Output the (X, Y) coordinate of the center of the cell containing the given text.  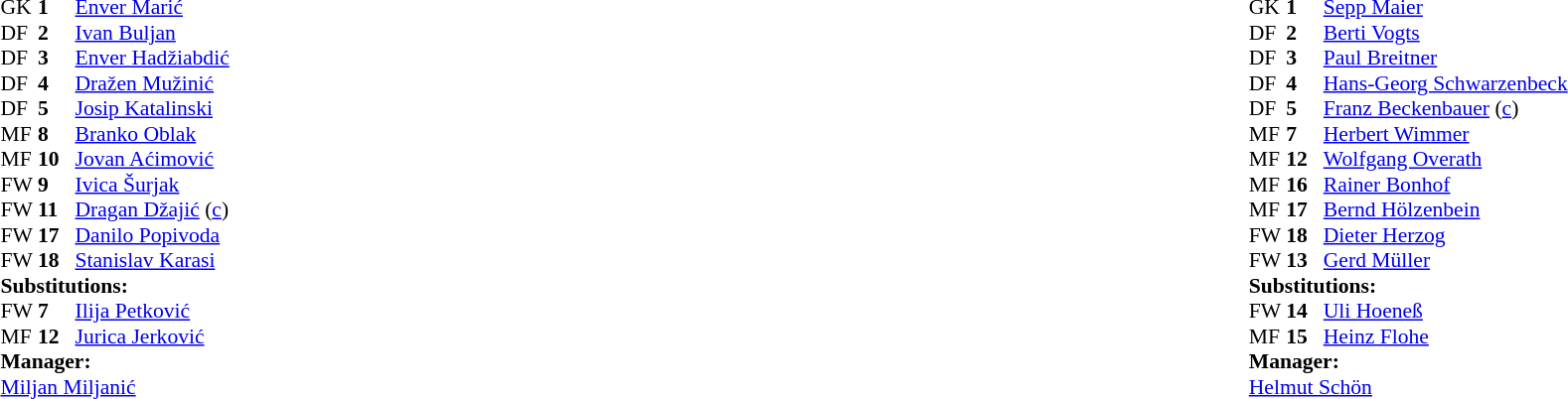
Gerd Müller (1446, 261)
Josip Katalinski (153, 108)
9 (57, 185)
11 (57, 209)
Enver Hadžiabdić (153, 59)
14 (1305, 311)
Branko Oblak (153, 134)
Dražen Mužinić (153, 83)
10 (57, 160)
Danilo Popivoda (153, 235)
16 (1305, 185)
15 (1305, 336)
Franz Beckenbauer (c) (1446, 108)
Uli Hoeneß (1446, 311)
Wolfgang Overath (1446, 160)
Dragan Džajić (c) (153, 209)
Dieter Herzog (1446, 235)
Ivan Buljan (153, 33)
Stanislav Karasi (153, 261)
Herbert Wimmer (1446, 134)
Berti Vogts (1446, 33)
Ilija Petković (153, 311)
Heinz Flohe (1446, 336)
13 (1305, 261)
Paul Breitner (1446, 59)
8 (57, 134)
Ivica Šurjak (153, 185)
Bernd Hölzenbein (1446, 209)
Hans-Georg Schwarzenbeck (1446, 83)
Rainer Bonhof (1446, 185)
Jovan Aćimović (153, 160)
Jurica Jerković (153, 336)
